From the cell containing the given text, extract its center point as [X, Y] coordinate. 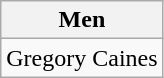
Gregory Caines [82, 58]
Men [82, 20]
